Find where the given text appears and provide that cell's center as (X, Y) coordinate. 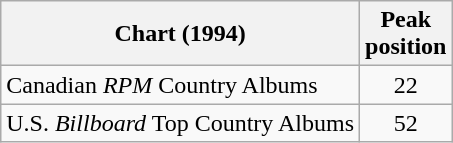
22 (406, 85)
52 (406, 123)
Peakposition (406, 34)
U.S. Billboard Top Country Albums (180, 123)
Canadian RPM Country Albums (180, 85)
Chart (1994) (180, 34)
